Locate the cell with the specified text and output its (x, y) center coordinate. 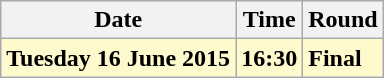
Round (343, 20)
Time (270, 20)
Final (343, 58)
16:30 (270, 58)
Date (118, 20)
Tuesday 16 June 2015 (118, 58)
